Search for the cell housing the specified text and yield its (X, Y) center coordinate. 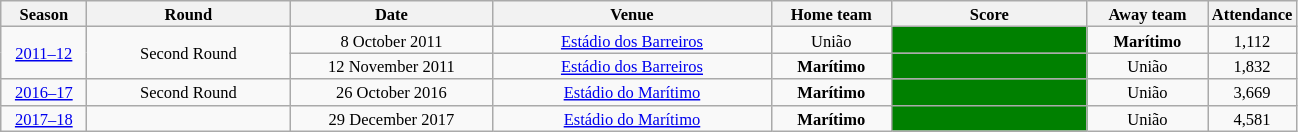
Season (44, 14)
26 October 2016 (392, 92)
4,581 (1252, 118)
Score (990, 14)
Away team (1148, 14)
1,832 (1252, 66)
Home team (832, 14)
1,112 (1252, 40)
2016–17 (44, 92)
Venue (632, 14)
Date (392, 14)
2011–12 (44, 53)
12 November 2011 (392, 66)
Attendance (1252, 14)
29 December 2017 (392, 118)
3,669 (1252, 92)
Round (188, 14)
2017–18 (44, 118)
8 October 2011 (392, 40)
